Identify which cell holds the provided text, then report its [x, y] central coordinate. 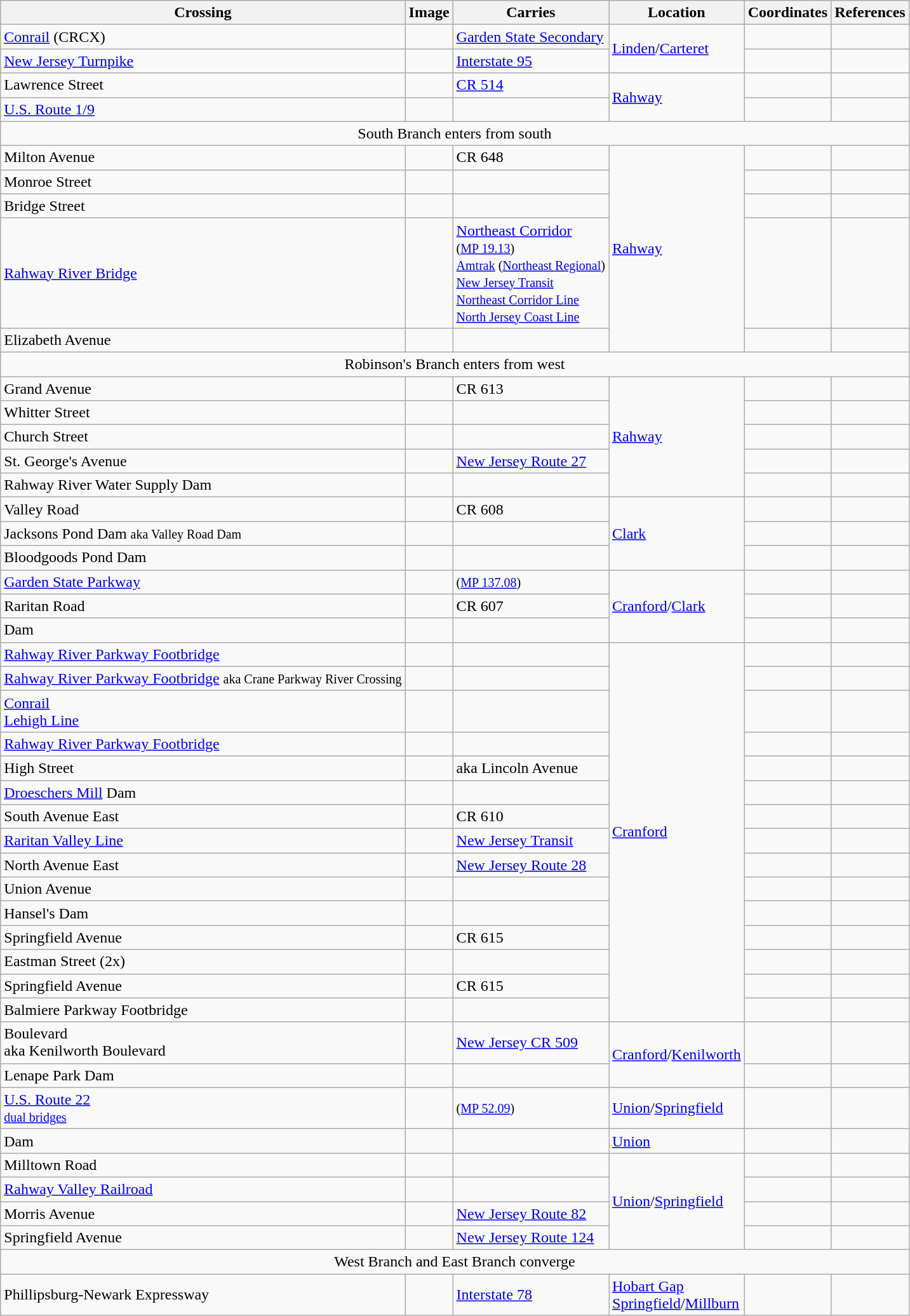
Rahway River Parkway Footbridge aka Crane Parkway River Crossing [203, 678]
New Jersey Turnpike [203, 61]
Clark [676, 534]
Bloodgoods Pond Dam [203, 558]
Northeast Corridor(MP 19.13)Amtrak (Northeast Regional)New Jersey TransitNortheast Corridor LineNorth Jersey Coast Line [531, 273]
Raritan Valley Line [203, 841]
aka Lincoln Avenue [531, 768]
U.S. Route 22dual bridges [203, 1108]
West Branch and East Branch converge [455, 1262]
Morris Avenue [203, 1214]
St. George's Avenue [203, 461]
CR 610 [531, 817]
Droeschers Mill Dam [203, 792]
(MP 137.08) [531, 582]
Grand Avenue [203, 388]
CR 607 [531, 606]
Lawrence Street [203, 85]
Rahway Valley Railroad [203, 1189]
Robinson's Branch enters from west [455, 364]
Lenape Park Dam [203, 1075]
Cranford/Kenilworth [676, 1054]
Garden State Secondary [531, 37]
Carries [531, 13]
Boulevardaka Kenilworth Boulevard [203, 1043]
CR 648 [531, 158]
Rahway River Bridge [203, 273]
High Street [203, 768]
Interstate 78 [531, 1294]
Church Street [203, 437]
New Jersey Route 28 [531, 865]
Hansel's Dam [203, 913]
New Jersey Transit [531, 841]
Whitter Street [203, 413]
Union [676, 1141]
South Branch enters from south [455, 133]
CR 613 [531, 388]
Eastman Street (2x) [203, 962]
South Avenue East [203, 817]
Bridge Street [203, 206]
CR 514 [531, 85]
U.S. Route 1/9 [203, 109]
Jacksons Pond Dam aka Valley Road Dam [203, 534]
Valley Road [203, 509]
Image [429, 13]
New Jersey Route 27 [531, 461]
Crossing [203, 13]
Rahway River Water Supply Dam [203, 485]
Elizabeth Avenue [203, 340]
Union Avenue [203, 889]
Milton Avenue [203, 158]
New Jersey Route 124 [531, 1238]
North Avenue East [203, 865]
New Jersey Route 82 [531, 1214]
Interstate 95 [531, 61]
Hobart GapSpringfield/Millburn [676, 1294]
Garden State Parkway [203, 582]
Milltown Road [203, 1165]
Linden/Carteret [676, 49]
New Jersey CR 509 [531, 1043]
Coordinates [787, 13]
CR 608 [531, 509]
Cranford [676, 832]
Conrail (CRCX) [203, 37]
ConrailLehigh Line [203, 711]
Balmiere Parkway Footbridge [203, 1010]
(MP 52.09) [531, 1108]
References [870, 13]
Monroe Street [203, 182]
Cranford/Clark [676, 606]
Raritan Road [203, 606]
Phillipsburg-Newark Expressway [203, 1294]
Location [676, 13]
